Provide the (X, Y) coordinate of the cell's center where the given text is located.  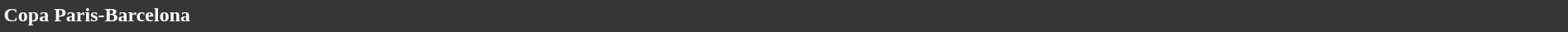
Copa Paris-Barcelona (784, 15)
